Provide the [X, Y] coordinate of the cell's center where the given text is located.  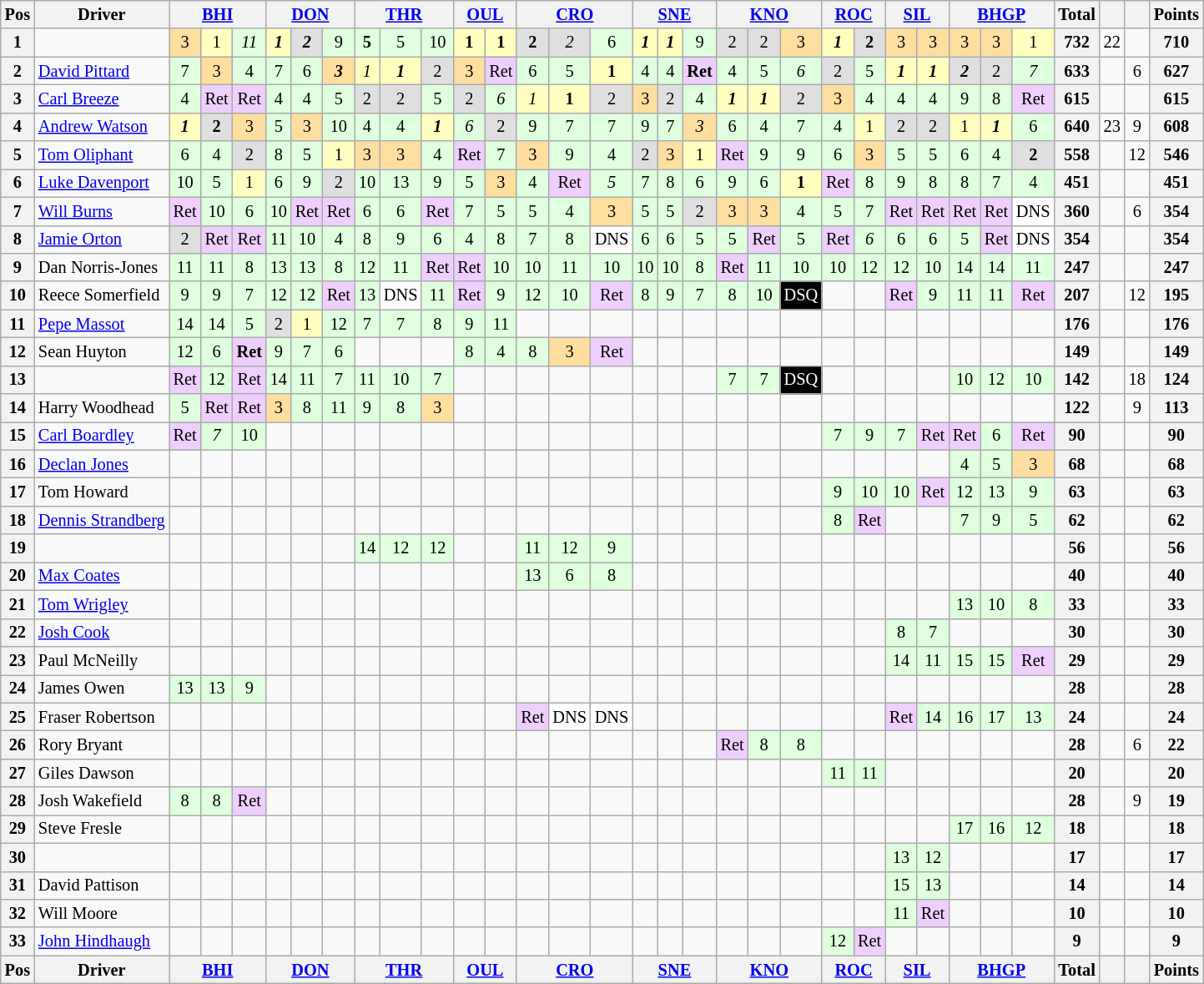
Carl Boardley [102, 436]
Rory Bryant [102, 744]
Tom Oliphant [102, 155]
710 [1176, 43]
633 [1076, 71]
195 [1176, 295]
124 [1176, 380]
32 [18, 913]
Fraser Robertson [102, 717]
558 [1076, 155]
Giles Dawson [102, 773]
608 [1176, 127]
David Pattison [102, 886]
27 [18, 773]
Steve Fresle [102, 829]
113 [1176, 408]
John Hindhaugh [102, 941]
Declan Jones [102, 464]
546 [1176, 155]
Will Burns [102, 211]
Josh Cook [102, 633]
122 [1076, 408]
31 [18, 886]
640 [1076, 127]
Pepe Massot [102, 324]
Carl Breeze [102, 98]
Andrew Watson [102, 127]
Will Moore [102, 913]
627 [1176, 71]
Harry Woodhead [102, 408]
Dennis Strandberg [102, 520]
James Owen [102, 689]
207 [1076, 295]
732 [1076, 43]
25 [18, 717]
Reece Somerfield [102, 295]
Paul McNeilly [102, 660]
21 [18, 604]
Max Coates [102, 576]
360 [1076, 211]
Tom Howard [102, 492]
Tom Wrigley [102, 604]
26 [18, 744]
Josh Wakefield [102, 801]
Luke Davenport [102, 183]
David Pittard [102, 71]
142 [1076, 380]
Jamie Orton [102, 240]
Dan Norris-Jones [102, 267]
Sean Huyton [102, 351]
